Return [x, y] of the center of cell containing provided text 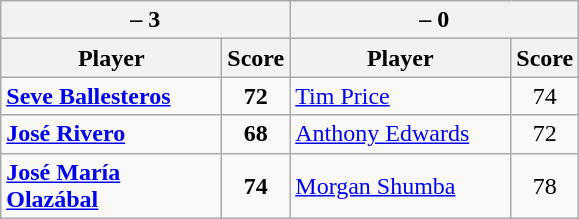
68 [256, 134]
Tim Price [400, 96]
Morgan Shumba [400, 186]
José María Olazábal [112, 186]
Seve Ballesteros [112, 96]
Anthony Edwards [400, 134]
78 [545, 186]
José Rivero [112, 134]
– 0 [434, 20]
– 3 [146, 20]
